Extract the [x, y] coordinate from the center of the cell holding the provided text.  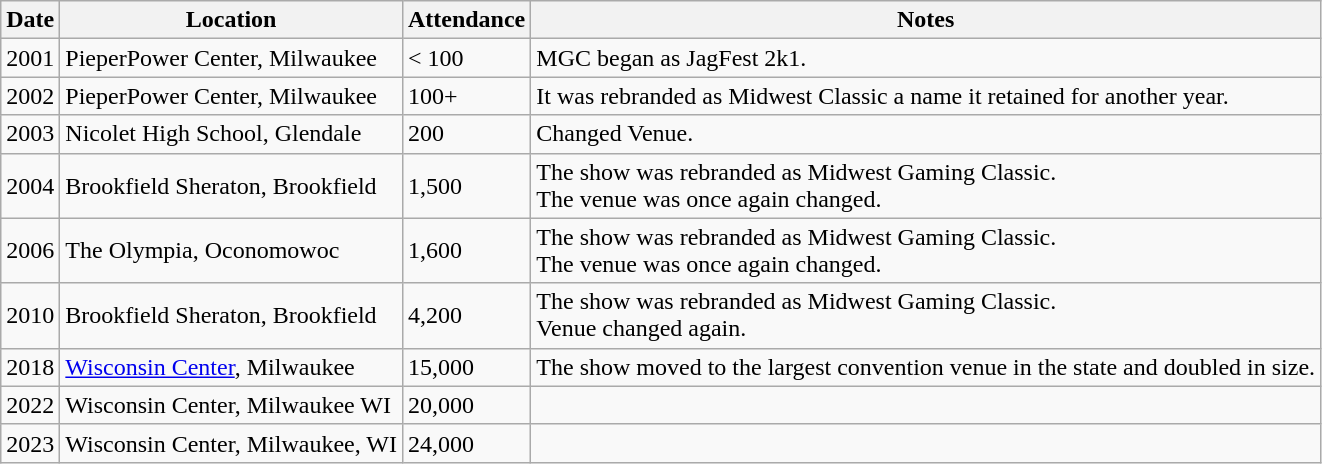
MGC began as JagFest 2k1. [926, 58]
Wisconsin Center, Milwaukee [232, 367]
2006 [30, 250]
2010 [30, 316]
< 100 [466, 58]
24,000 [466, 443]
1,600 [466, 250]
Nicolet High School, Glendale [232, 134]
100+ [466, 96]
1,500 [466, 186]
Changed Venue. [926, 134]
Date [30, 20]
20,000 [466, 405]
It was rebranded as Midwest Classic a name it retained for another year. [926, 96]
2022 [30, 405]
Wisconsin Center, Milwaukee WI [232, 405]
15,000 [466, 367]
Attendance [466, 20]
4,200 [466, 316]
The Olympia, Oconomowoc [232, 250]
2004 [30, 186]
The show was rebranded as Midwest Gaming Classic.Venue changed again. [926, 316]
200 [466, 134]
2023 [30, 443]
Wisconsin Center, Milwaukee, WI [232, 443]
The show moved to the largest convention venue in the state and doubled in size. [926, 367]
2001 [30, 58]
Notes [926, 20]
2003 [30, 134]
2002 [30, 96]
2018 [30, 367]
Location [232, 20]
